Detect which cell encompasses the target text, then output its (x, y) center coordinate. 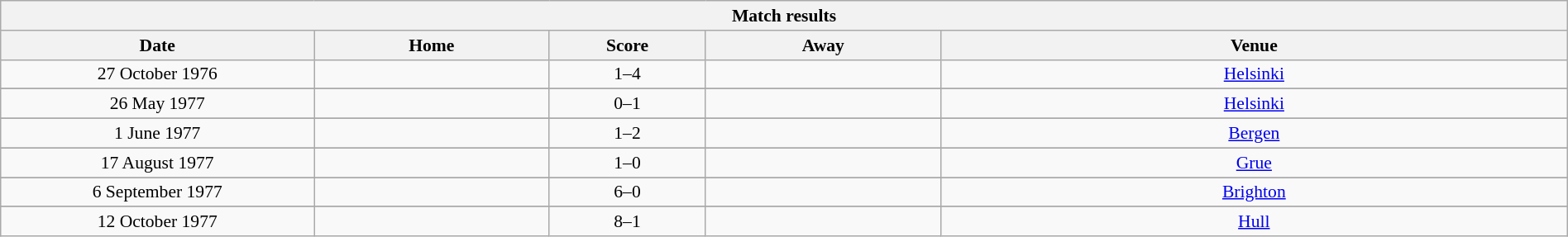
Date (157, 45)
0–1 (627, 104)
6 September 1977 (157, 192)
Brighton (1254, 192)
Bergen (1254, 134)
Away (823, 45)
17 August 1977 (157, 163)
26 May 1977 (157, 104)
27 October 1976 (157, 74)
1–2 (627, 134)
Match results (784, 16)
1 June 1977 (157, 134)
Home (432, 45)
Venue (1254, 45)
8–1 (627, 222)
1–4 (627, 74)
Score (627, 45)
12 October 1977 (157, 222)
6–0 (627, 192)
1–0 (627, 163)
Hull (1254, 222)
Grue (1254, 163)
